Extract the (X, Y) coordinate from the center of the cell holding the provided text.  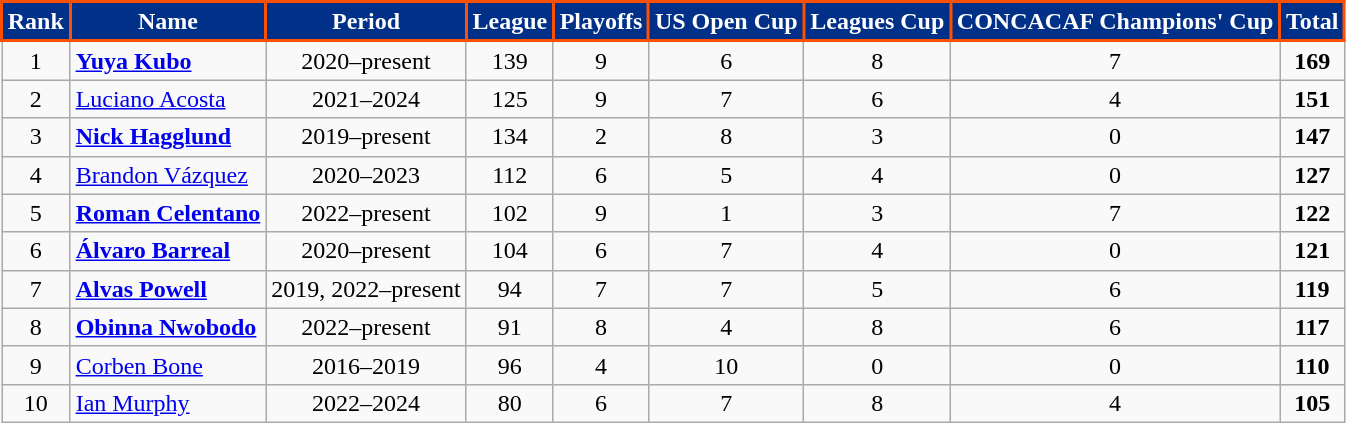
Álvaro Barreal (168, 251)
Roman Celentano (168, 213)
Period (366, 22)
121 (1312, 251)
CONCACAF Champions' Cup (1116, 22)
139 (510, 60)
2019–present (366, 137)
2019, 2022–present (366, 289)
105 (1312, 403)
Rank (36, 22)
94 (510, 289)
Leagues Cup (878, 22)
Brandon Vázquez (168, 175)
151 (1312, 99)
Playoffs (600, 22)
US Open Cup (726, 22)
Ian Murphy (168, 403)
104 (510, 251)
134 (510, 137)
2021–2024 (366, 99)
League (510, 22)
169 (1312, 60)
2022–2024 (366, 403)
112 (510, 175)
127 (1312, 175)
Luciano Acosta (168, 99)
2016–2019 (366, 365)
Corben Bone (168, 365)
147 (1312, 137)
91 (510, 327)
Obinna Nwobodo (168, 327)
110 (1312, 365)
125 (510, 99)
Yuya Kubo (168, 60)
Total (1312, 22)
117 (1312, 327)
Name (168, 22)
122 (1312, 213)
102 (510, 213)
119 (1312, 289)
Alvas Powell (168, 289)
Nick Hagglund (168, 137)
80 (510, 403)
2020–2023 (366, 175)
96 (510, 365)
